Identify which cell holds the provided text, then report its (x, y) central coordinate. 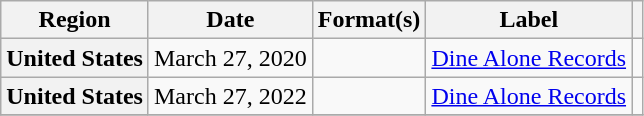
March 27, 2022 (230, 96)
Label (529, 20)
March 27, 2020 (230, 58)
Format(s) (369, 20)
Region (75, 20)
Date (230, 20)
